Return the (x, y) coordinate for the center point of the cell that contains the specified text.  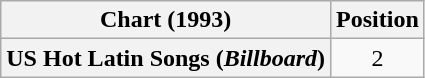
Position (378, 20)
Chart (1993) (166, 20)
2 (378, 58)
US Hot Latin Songs (Billboard) (166, 58)
